Determine the [x, y] coordinate at the center of the cell enclosing the given text.  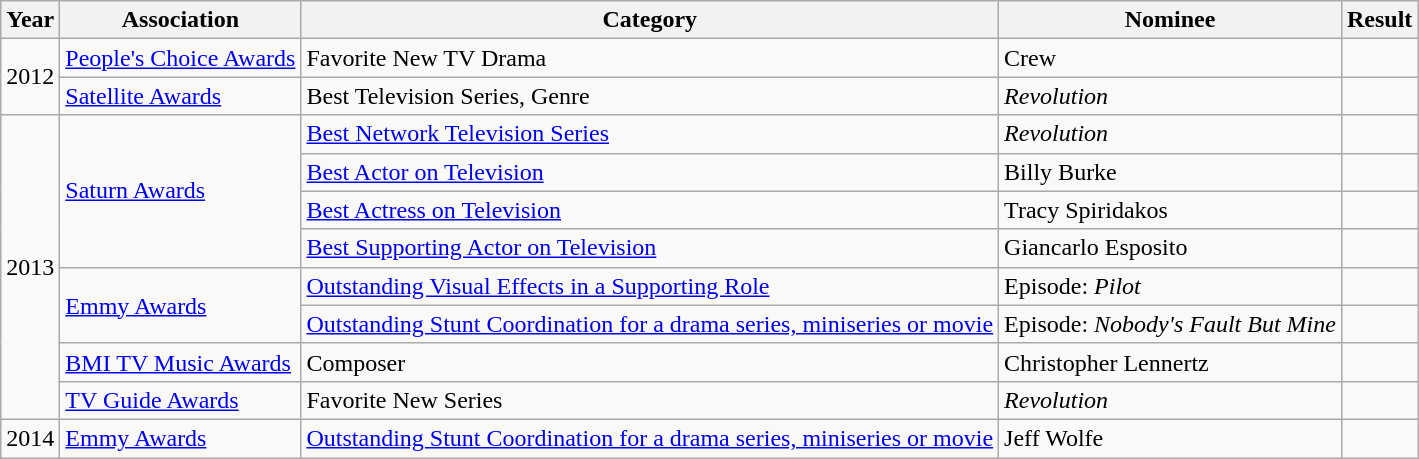
Best Television Series, Genre [650, 96]
Category [650, 20]
Outstanding Visual Effects in a Supporting Role [650, 286]
Result [1379, 20]
Tracy Spiridakos [1170, 210]
TV Guide Awards [180, 400]
Best Network Television Series [650, 134]
Composer [650, 362]
Satellite Awards [180, 96]
Nominee [1170, 20]
Crew [1170, 58]
Favorite New TV Drama [650, 58]
Year [30, 20]
Jeff Wolfe [1170, 438]
Association [180, 20]
2013 [30, 267]
Billy Burke [1170, 172]
People's Choice Awards [180, 58]
Saturn Awards [180, 191]
2014 [30, 438]
Best Actor on Television [650, 172]
Giancarlo Esposito [1170, 248]
Best Supporting Actor on Television [650, 248]
Episode: Pilot [1170, 286]
BMI TV Music Awards [180, 362]
Christopher Lennertz [1170, 362]
Best Actress on Television [650, 210]
Favorite New Series [650, 400]
Episode: Nobody's Fault But Mine [1170, 324]
2012 [30, 77]
